Extract the [X, Y] coordinate from the center of the cell holding the provided text.  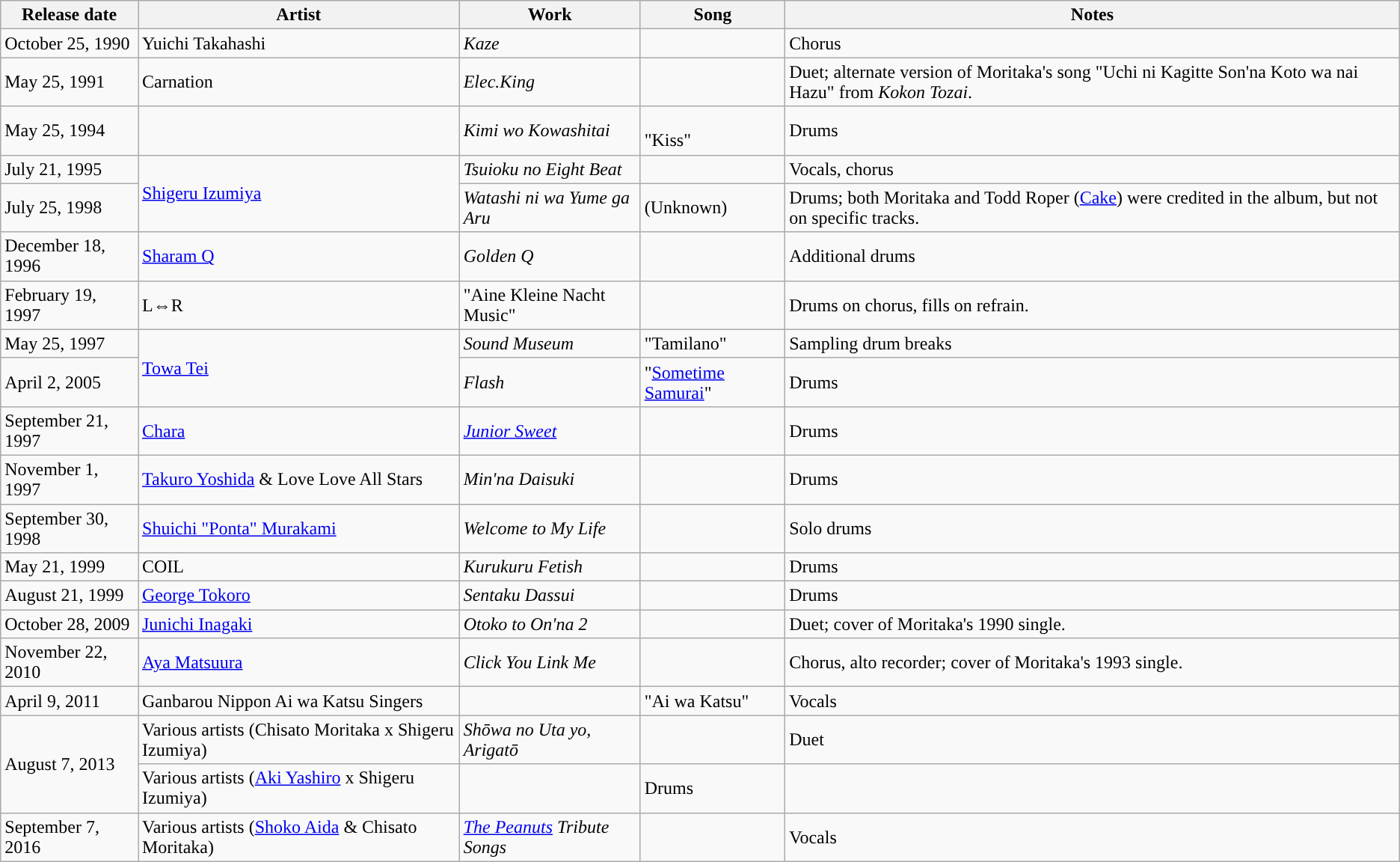
Kurukuru Fetish [550, 567]
Release date [70, 15]
Sound Museum [550, 343]
Watashi ni wa Yume ga Aru [550, 208]
Kaze [550, 43]
Welcome to My Life [550, 528]
Shōwa no Uta yo, Arigatō [550, 739]
Additional drums [1093, 256]
Min'na Daisuki [550, 479]
November 1, 1997 [70, 479]
Towa Tei [298, 368]
Sentaku Dassui [550, 596]
Carnation [298, 82]
Shigeru Izumiya [298, 193]
October 25, 1990 [70, 43]
Duet [1093, 739]
February 19, 1997 [70, 305]
"Aine Kleine Nacht Music" [550, 305]
Shuichi "Ponta" Murakami [298, 528]
April 9, 2011 [70, 701]
George Tokoro [298, 596]
Artist [298, 15]
Kimi wo Kowashitai [550, 130]
September 30, 1998 [70, 528]
Takuro Yoshida & Love Love All Stars [298, 479]
Chorus, alto recorder; cover of Moritaka's 1993 single. [1093, 663]
Sampling drum breaks [1093, 343]
July 21, 1995 [70, 169]
Tsuioku no Eight Beat [550, 169]
September 7, 2016 [70, 837]
August 7, 2013 [70, 764]
Various artists (Shoko Aida & Chisato Moritaka) [298, 837]
(Unknown) [713, 208]
COIL [298, 567]
Various artists (Chisato Moritaka x Shigeru Izumiya) [298, 739]
October 28, 2009 [70, 624]
"Tamilano" [713, 343]
Solo drums [1093, 528]
Otoko to On'na 2 [550, 624]
Song [713, 15]
Chorus [1093, 43]
Notes [1093, 15]
Golden Q [550, 256]
December 18, 1996 [70, 256]
Various artists (Aki Yashiro x Shigeru Izumiya) [298, 789]
Elec.King [550, 82]
July 25, 1998 [70, 208]
The Peanuts Tribute Songs [550, 837]
Chara [298, 431]
Flash [550, 382]
"Ai wa Katsu" [713, 701]
April 2, 2005 [70, 382]
Duet; cover of Moritaka's 1990 single. [1093, 624]
Aya Matsuura [298, 663]
May 25, 1997 [70, 343]
"Kiss" [713, 130]
Work [550, 15]
November 22, 2010 [70, 663]
Duet; alternate version of Moritaka's song "Uchi ni Kagitte Son'na Koto wa nai Hazu" from Kokon Tozai. [1093, 82]
May 25, 1991 [70, 82]
Drums; both Moritaka and Todd Roper (Cake) were credited in the album, but not on specific tracks. [1093, 208]
Ganbarou Nippon Ai wa Katsu Singers [298, 701]
May 25, 1994 [70, 130]
May 21, 1999 [70, 567]
Vocals, chorus [1093, 169]
August 21, 1999 [70, 596]
Junichi Inagaki [298, 624]
September 21, 1997 [70, 431]
Click You Link Me [550, 663]
Drums on chorus, fills on refrain. [1093, 305]
Junior Sweet [550, 431]
L⇔R [298, 305]
Yuichi Takahashi [298, 43]
Sharam Q [298, 256]
"Sometime Samurai" [713, 382]
